Search for the cell housing the specified text and yield its (X, Y) center coordinate. 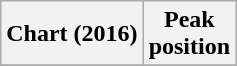
Chart (2016) (72, 34)
Peakposition (189, 34)
